Determine the [X, Y] coordinate at the center of the cell enclosing the given text.  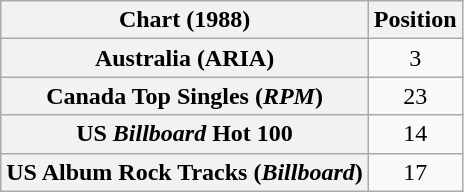
14 [415, 134]
Position [415, 20]
17 [415, 172]
Chart (1988) [185, 20]
Australia (ARIA) [185, 58]
Canada Top Singles (RPM) [185, 96]
3 [415, 58]
US Billboard Hot 100 [185, 134]
US Album Rock Tracks (Billboard) [185, 172]
23 [415, 96]
